Locate the cell with the specified text and output its (x, y) center coordinate. 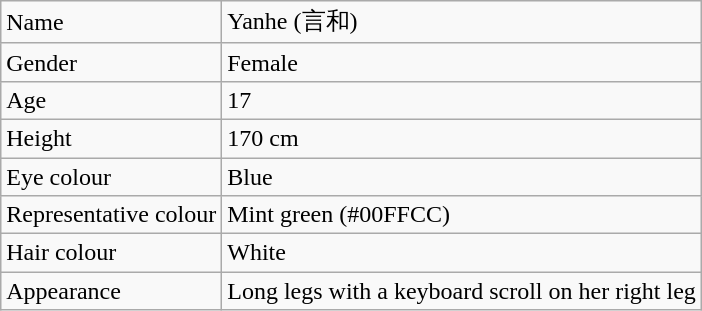
Height (112, 138)
Yanhe (言和) (462, 22)
Hair colour (112, 253)
Age (112, 100)
White (462, 253)
17 (462, 100)
Mint green (#00FFCC) (462, 215)
Eye colour (112, 177)
Representative colour (112, 215)
Female (462, 62)
Long legs with a keyboard scroll on her right leg (462, 291)
Gender (112, 62)
170 cm (462, 138)
Appearance (112, 291)
Blue (462, 177)
Name (112, 22)
